For the text-containing cell, return its midpoint in (x, y) coordinate format. 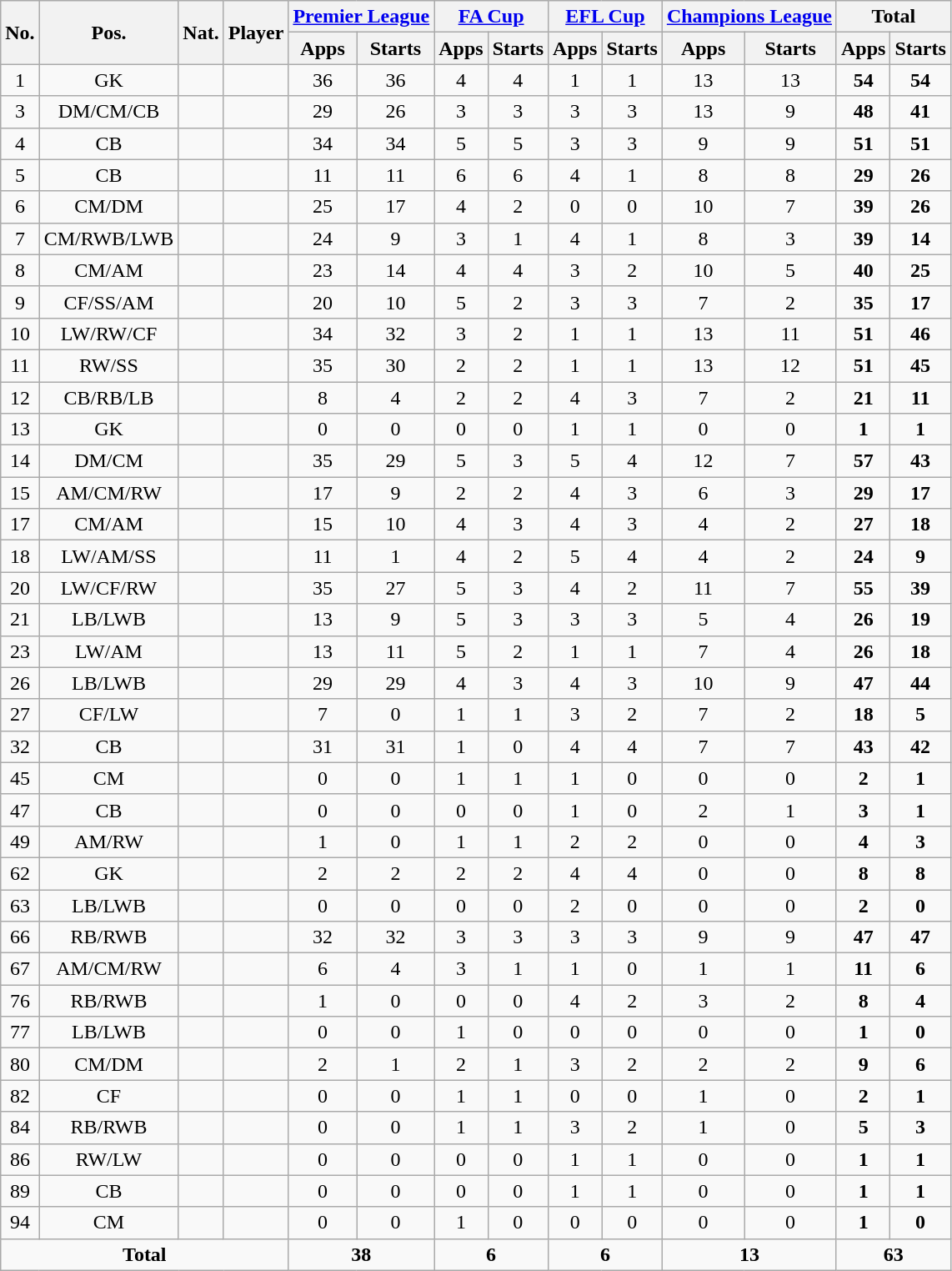
89 (20, 1191)
19 (920, 620)
AM/RW (108, 841)
77 (20, 1032)
CF (108, 1096)
LW/RW/CF (108, 334)
DM/CM (108, 461)
LW/AM/SS (108, 556)
EFL Cup (605, 17)
57 (863, 461)
No. (20, 33)
LW/AM (108, 651)
Pos. (108, 33)
48 (863, 112)
DM/CM/CB (108, 112)
67 (20, 969)
40 (863, 270)
RW/LW (108, 1159)
84 (20, 1128)
82 (20, 1096)
LW/CF/RW (108, 588)
86 (20, 1159)
46 (920, 334)
Player (256, 33)
49 (20, 841)
38 (362, 1254)
CB/RB/LB (108, 398)
42 (920, 746)
FA Cup (492, 17)
80 (20, 1064)
Premier League (362, 17)
55 (863, 588)
41 (920, 112)
66 (20, 937)
76 (20, 1001)
62 (20, 873)
94 (20, 1223)
RW/SS (108, 365)
Champions League (749, 17)
Nat. (201, 33)
44 (920, 683)
30 (395, 365)
CM/RWB/LWB (108, 239)
CF/SS/AM (108, 302)
CF/LW (108, 715)
